Provide the [X, Y] coordinate of the cell's center where the given text is located.  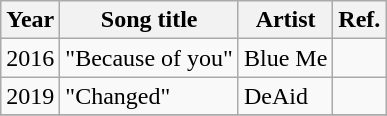
Blue Me [285, 58]
2016 [30, 58]
Ref. [360, 20]
"Because of you" [150, 58]
Song title [150, 20]
"Changed" [150, 96]
2019 [30, 96]
DeAid [285, 96]
Artist [285, 20]
Year [30, 20]
